Search for the cell housing the specified text and yield its (X, Y) center coordinate. 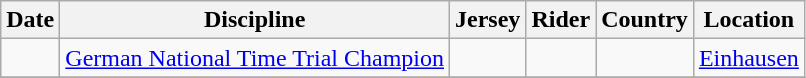
Einhausen (748, 58)
German National Time Trial Champion (255, 58)
Jersey (488, 20)
Rider (561, 20)
Date (30, 20)
Discipline (255, 20)
Location (748, 20)
Country (645, 20)
